From the cell containing the given text, extract its center point as [X, Y] coordinate. 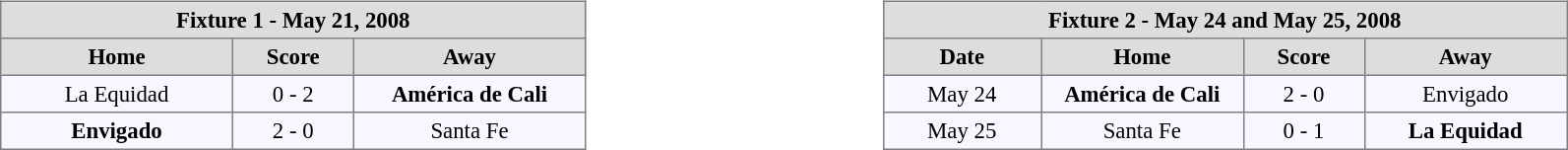
Fixture 1 - May 21, 2008 [293, 20]
May 25 [962, 131]
Fixture 2 - May 24 and May 25, 2008 [1224, 20]
May 24 [962, 94]
0 - 2 [293, 94]
Date [962, 57]
0 - 1 [1303, 131]
